Output the (x, y) coordinate of the center of the cell containing the given text.  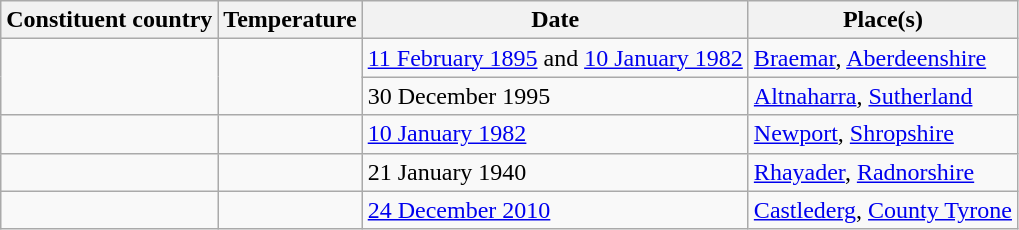
Braemar, Aberdeenshire (882, 58)
Altnaharra, Sutherland (882, 96)
10 January 1982 (555, 134)
30 December 1995 (555, 96)
21 January 1940 (555, 172)
Castlederg, County Tyrone (882, 210)
Place(s) (882, 20)
Newport, Shropshire (882, 134)
11 February 1895 and 10 January 1982 (555, 58)
Constituent country (110, 20)
Rhayader, Radnorshire (882, 172)
Temperature (290, 20)
Date (555, 20)
24 December 2010 (555, 210)
